Return [X, Y] of the center of cell containing provided text 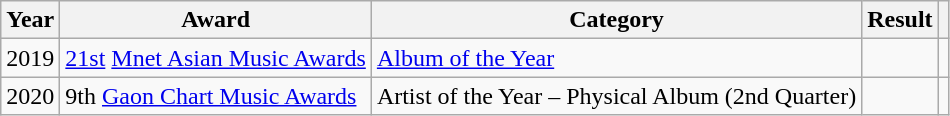
Album of the Year [616, 58]
Award [216, 20]
Result [900, 20]
Artist of the Year – Physical Album (2nd Quarter) [616, 96]
21st Mnet Asian Music Awards [216, 58]
Category [616, 20]
2020 [30, 96]
9th Gaon Chart Music Awards [216, 96]
2019 [30, 58]
Year [30, 20]
